Capture the cell that displays the provided text and extract its (X, Y) central coordinate. 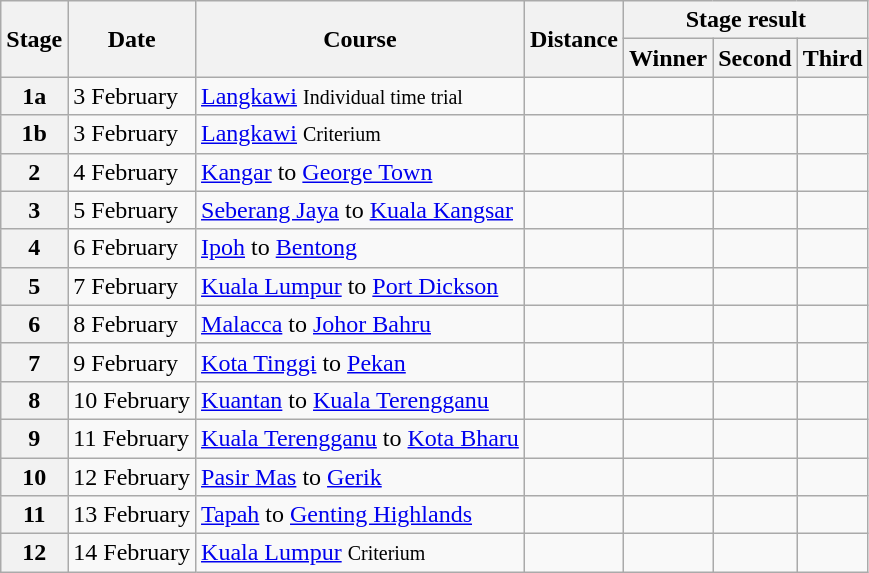
Langkawi Individual time trial (360, 96)
2 (34, 172)
Course (360, 39)
Langkawi Criterium (360, 134)
Ipoh to Bentong (360, 248)
Date (132, 39)
Stage result (746, 20)
Kota Tinggi to Pekan (360, 362)
5 (34, 286)
5 February (132, 210)
Kuala Lumpur to Port Dickson (360, 286)
10 (34, 477)
12 February (132, 477)
Kuala Terengganu to Kota Bharu (360, 438)
11 (34, 515)
4 February (132, 172)
Kuala Lumpur Criterium (360, 553)
11 February (132, 438)
Pasir Mas to Gerik (360, 477)
9 February (132, 362)
6 (34, 324)
Kangar to George Town (360, 172)
Third (832, 58)
Winner (668, 58)
Stage (34, 39)
Second (755, 58)
1b (34, 134)
12 (34, 553)
Tapah to Genting Highlands (360, 515)
Distance (574, 39)
9 (34, 438)
8 (34, 400)
3 (34, 210)
1a (34, 96)
14 February (132, 553)
Seberang Jaya to Kuala Kangsar (360, 210)
8 February (132, 324)
7 February (132, 286)
4 (34, 248)
Kuantan to Kuala Terengganu (360, 400)
10 February (132, 400)
7 (34, 362)
13 February (132, 515)
Malacca to Johor Bahru (360, 324)
6 February (132, 248)
